Extract the [x, y] coordinate from the center of the cell holding the provided text.  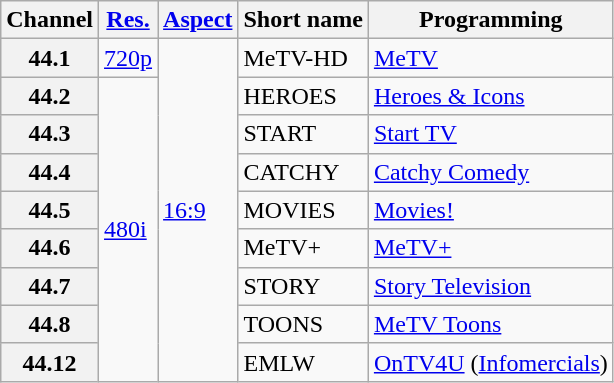
STORY [303, 286]
44.12 [50, 362]
Catchy Comedy [490, 172]
TOONS [303, 324]
Programming [490, 20]
MeTV [490, 58]
Res. [128, 20]
44.7 [50, 286]
44.3 [50, 134]
Story Television [490, 286]
HEROES [303, 96]
480i [128, 229]
44.8 [50, 324]
MOVIES [303, 210]
MeTV-HD [303, 58]
EMLW [303, 362]
Aspect [198, 20]
Heroes & Icons [490, 96]
44.4 [50, 172]
Short name [303, 20]
44.5 [50, 210]
MeTV Toons [490, 324]
START [303, 134]
16:9 [198, 210]
Channel [50, 20]
Start TV [490, 134]
OnTV4U (Infomercials) [490, 362]
Movies! [490, 210]
44.1 [50, 58]
CATCHY [303, 172]
720p [128, 58]
44.2 [50, 96]
44.6 [50, 248]
